Find where the given text appears and provide that cell's center as [X, Y] coordinate. 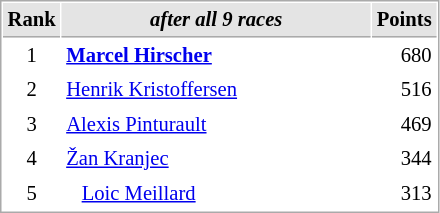
313 [404, 194]
Henrik Kristoffersen [216, 90]
4 [32, 158]
344 [404, 158]
Žan Kranjec [216, 158]
Points [404, 20]
516 [404, 90]
Rank [32, 20]
Alexis Pinturault [216, 124]
Loic Meillard [216, 194]
469 [404, 124]
5 [32, 194]
after all 9 races [216, 20]
Marcel Hirscher [216, 56]
2 [32, 90]
3 [32, 124]
1 [32, 56]
680 [404, 56]
